Determine the [x, y] coordinate at the center of the cell enclosing the given text.  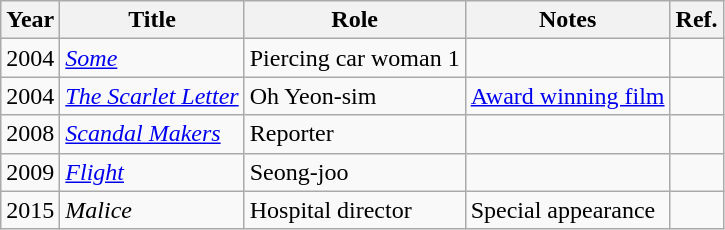
Reporter [354, 134]
Special appearance [568, 210]
Role [354, 20]
Oh Yeon-sim [354, 96]
Malice [152, 210]
Hospital director [354, 210]
2008 [30, 134]
Award winning film [568, 96]
2015 [30, 210]
Seong-joo [354, 172]
Scandal Makers [152, 134]
2009 [30, 172]
Some [152, 58]
The Scarlet Letter [152, 96]
Year [30, 20]
Flight [152, 172]
Piercing car woman 1 [354, 58]
Notes [568, 20]
Ref. [696, 20]
Title [152, 20]
